From the cell containing the given text, extract its center point as (x, y) coordinate. 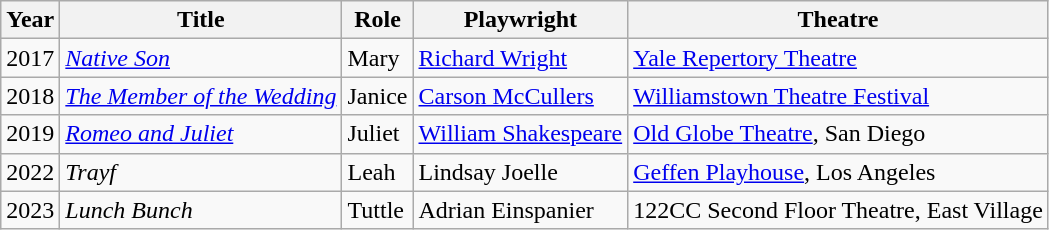
Carson McCullers (520, 96)
Role (378, 20)
Tuttle (378, 210)
122CC Second Floor Theatre, East Village (838, 210)
Old Globe Theatre, San Diego (838, 134)
William Shakespeare (520, 134)
Leah (378, 172)
Native Son (201, 58)
Title (201, 20)
2019 (30, 134)
Geffen Playhouse, Los Angeles (838, 172)
Romeo and Juliet (201, 134)
2022 (30, 172)
Lindsay Joelle (520, 172)
Adrian Einspanier (520, 210)
Mary (378, 58)
2023 (30, 210)
Theatre (838, 20)
Williamstown Theatre Festival (838, 96)
2018 (30, 96)
Janice (378, 96)
Trayf (201, 172)
Juliet (378, 134)
The Member of the Wedding (201, 96)
Year (30, 20)
Richard Wright (520, 58)
Lunch Bunch (201, 210)
2017 (30, 58)
Playwright (520, 20)
Yale Repertory Theatre (838, 58)
